Pinpoint the cell where the given text exists, returning its [X, Y] midpoint coordinate. 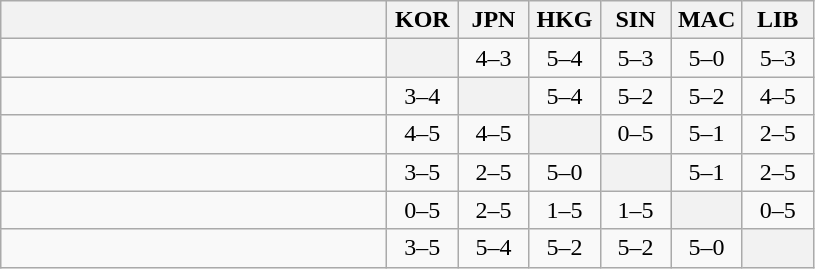
SIN [636, 20]
3–4 [422, 96]
LIB [778, 20]
MAC [706, 20]
HKG [564, 20]
JPN [494, 20]
KOR [422, 20]
4–3 [494, 58]
